Return (x, y) of the center of cell containing provided text 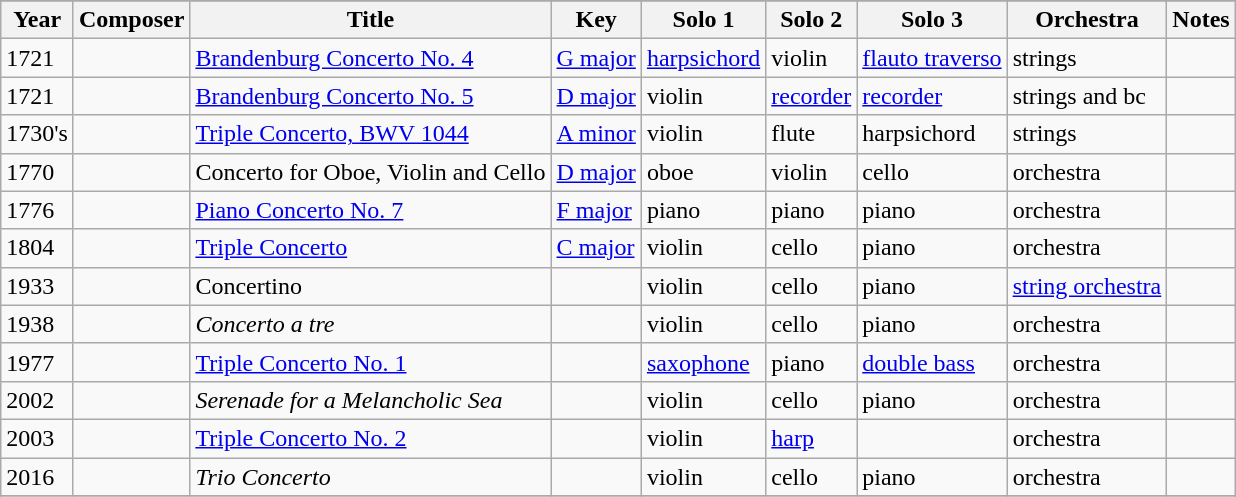
1770 (38, 172)
Orchestra (1087, 20)
1804 (38, 248)
Piano Concerto No. 7 (370, 210)
string orchestra (1087, 286)
C major (596, 248)
1938 (38, 324)
Triple Concerto No. 2 (370, 438)
2003 (38, 438)
Brandenburg Concerto No. 4 (370, 58)
harp (812, 438)
Trio Concerto (370, 477)
Triple Concerto, BWV 1044 (370, 134)
Triple Concerto No. 1 (370, 362)
1933 (38, 286)
F major (596, 210)
flauto traverso (932, 58)
Concertino (370, 286)
Brandenburg Concerto No. 5 (370, 96)
saxophone (703, 362)
1730's (38, 134)
oboe (703, 172)
Title (370, 20)
Triple Concerto (370, 248)
1977 (38, 362)
Concerto for Oboe, Violin and Cello (370, 172)
Serenade for a Melancholic Sea (370, 400)
Solo 1 (703, 20)
Year (38, 20)
Solo 3 (932, 20)
Key (596, 20)
flute (812, 134)
Solo 2 (812, 20)
G major (596, 58)
strings and bc (1087, 96)
1776 (38, 210)
2016 (38, 477)
A minor (596, 134)
Composer (131, 20)
2002 (38, 400)
Notes (1201, 20)
Concerto a tre (370, 324)
double bass (932, 362)
